Provide the (X, Y) coordinate of the cell's center where the given text is located.  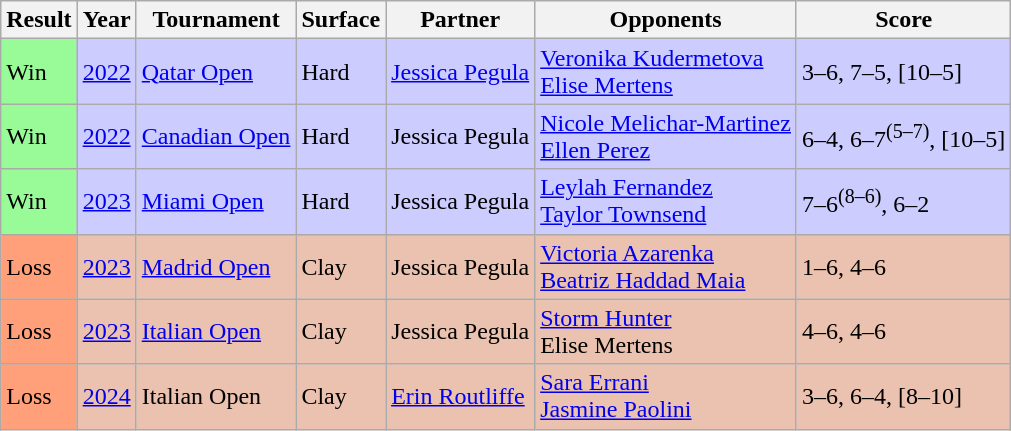
Erin Routliffe (460, 396)
1–6, 4–6 (903, 266)
Canadian Open (216, 136)
Leylah Fernandez Taylor Townsend (666, 202)
Opponents (666, 20)
Tournament (216, 20)
Sara Errani Jasmine Paolini (666, 396)
Qatar Open (216, 72)
Result (39, 20)
Madrid Open (216, 266)
7–6(8–6), 6–2 (903, 202)
Veronika Kudermetova Elise Mertens (666, 72)
Year (106, 20)
4–6, 4–6 (903, 332)
2024 (106, 396)
3–6, 6–4, [8–10] (903, 396)
6–4, 6–7(5–7), [10–5] (903, 136)
Storm Hunter Elise Mertens (666, 332)
Nicole Melichar-Martinez Ellen Perez (666, 136)
Victoria Azarenka Beatriz Haddad Maia (666, 266)
Miami Open (216, 202)
3–6, 7–5, [10–5] (903, 72)
Score (903, 20)
Surface (341, 20)
Partner (460, 20)
